From the cell containing the given text, extract its center point as (x, y) coordinate. 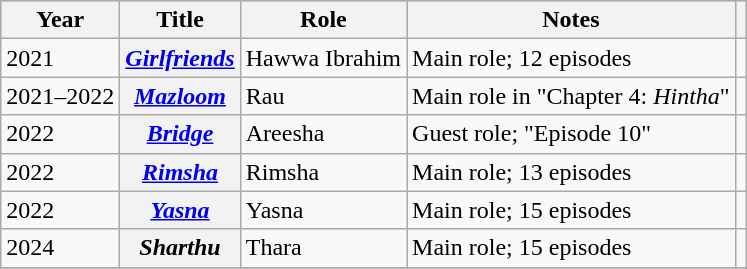
2021–2022 (60, 96)
Year (60, 20)
Title (180, 20)
Role (323, 20)
Rau (323, 96)
Mazloom (180, 96)
Areesha (323, 134)
Main role; 13 episodes (572, 172)
Hawwa Ibrahim (323, 58)
Main role in "Chapter 4: Hintha" (572, 96)
Notes (572, 20)
2021 (60, 58)
Thara (323, 248)
Main role; 12 episodes (572, 58)
Sharthu (180, 248)
Girlfriends (180, 58)
Bridge (180, 134)
Guest role; "Episode 10" (572, 134)
2024 (60, 248)
